Identify which cell holds the provided text, then report its (X, Y) central coordinate. 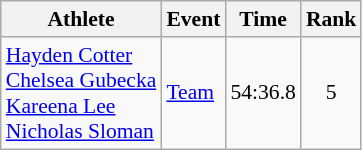
Time (262, 19)
Hayden CotterChelsea GubeckaKareena LeeNicholas Sloman (82, 93)
Event (193, 19)
5 (332, 93)
54:36.8 (262, 93)
Rank (332, 19)
Team (193, 93)
Athlete (82, 19)
